Provide the (X, Y) coordinate of the cell's center where the given text is located.  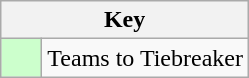
Teams to Tiebreaker (146, 58)
Key (125, 20)
